From the cell containing the given text, extract its center point as (x, y) coordinate. 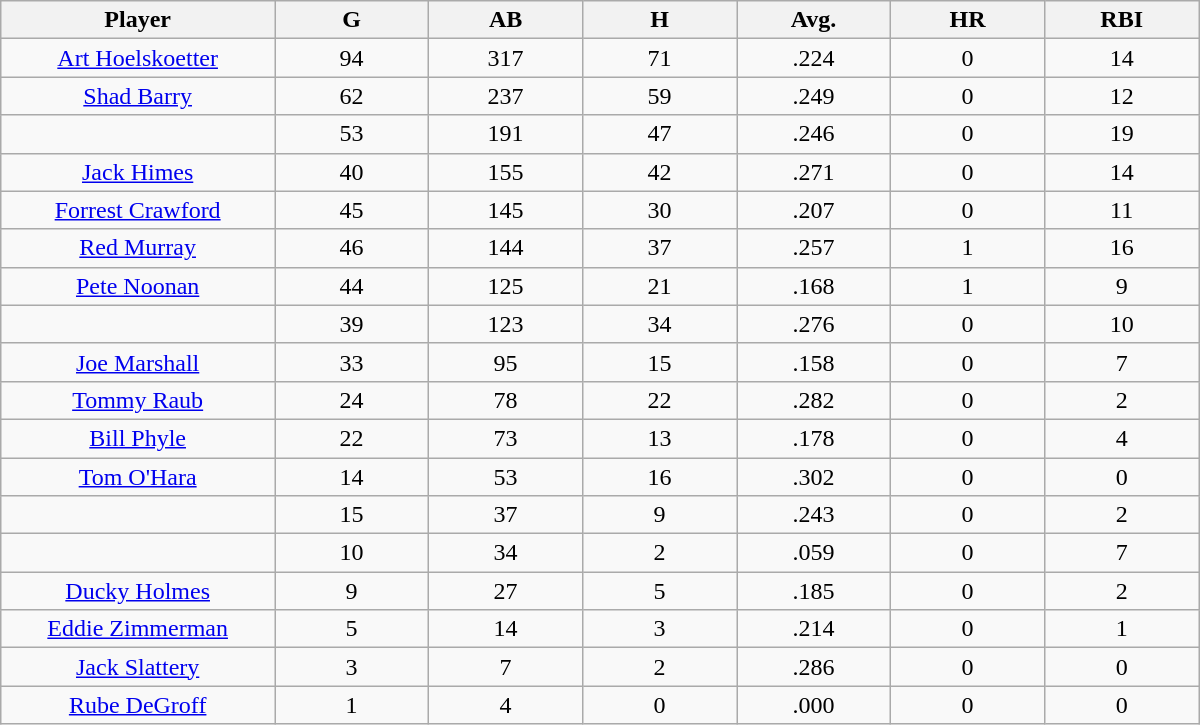
G (352, 20)
62 (352, 96)
19 (1122, 134)
Tommy Raub (138, 400)
Shad Barry (138, 96)
237 (506, 96)
33 (352, 362)
Red Murray (138, 248)
.158 (814, 362)
RBI (1122, 20)
45 (352, 210)
.302 (814, 477)
.207 (814, 210)
24 (352, 400)
78 (506, 400)
.059 (814, 553)
.246 (814, 134)
Forrest Crawford (138, 210)
.214 (814, 629)
95 (506, 362)
Bill Phyle (138, 438)
30 (660, 210)
H (660, 20)
Art Hoelskoetter (138, 58)
317 (506, 58)
40 (352, 172)
Ducky Holmes (138, 591)
.185 (814, 591)
HR (968, 20)
13 (660, 438)
.257 (814, 248)
39 (352, 324)
59 (660, 96)
11 (1122, 210)
Rube DeGroff (138, 705)
94 (352, 58)
21 (660, 286)
.271 (814, 172)
Joe Marshall (138, 362)
123 (506, 324)
125 (506, 286)
.000 (814, 705)
Eddie Zimmerman (138, 629)
.282 (814, 400)
144 (506, 248)
145 (506, 210)
AB (506, 20)
Jack Slattery (138, 667)
Jack Himes (138, 172)
44 (352, 286)
.276 (814, 324)
42 (660, 172)
.249 (814, 96)
73 (506, 438)
46 (352, 248)
12 (1122, 96)
.286 (814, 667)
27 (506, 591)
Avg. (814, 20)
.243 (814, 515)
71 (660, 58)
.168 (814, 286)
Player (138, 20)
155 (506, 172)
Pete Noonan (138, 286)
191 (506, 134)
.178 (814, 438)
47 (660, 134)
.224 (814, 58)
Tom O'Hara (138, 477)
